Output the (X, Y) coordinate of the center of the cell containing the given text.  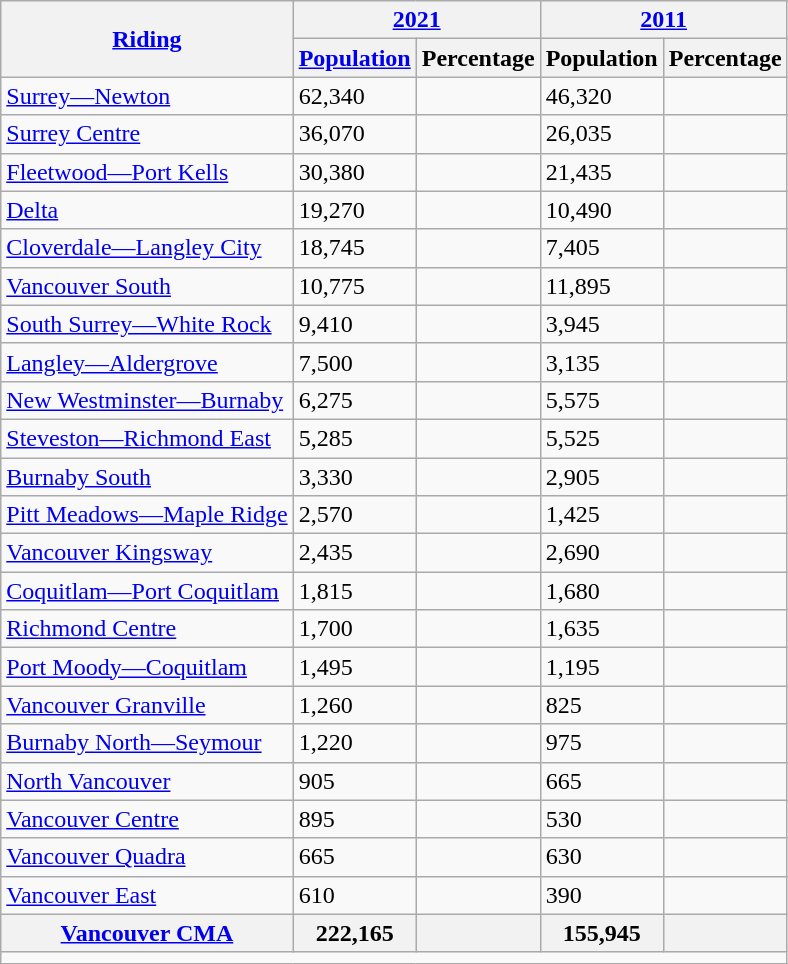
1,195 (602, 667)
390 (602, 895)
30,380 (354, 172)
7,405 (602, 248)
18,745 (354, 248)
1,425 (602, 515)
1,220 (354, 743)
895 (354, 819)
Port Moody—Coquitlam (147, 667)
3,135 (602, 362)
Vancouver Quadra (147, 857)
630 (602, 857)
10,490 (602, 210)
7,500 (354, 362)
21,435 (602, 172)
Richmond Centre (147, 629)
975 (602, 743)
Surrey Centre (147, 134)
2,570 (354, 515)
Cloverdale—Langley City (147, 248)
Vancouver Kingsway (147, 553)
Vancouver East (147, 895)
26,035 (602, 134)
Langley—Aldergrove (147, 362)
Delta (147, 210)
1,815 (354, 591)
2,905 (602, 477)
Vancouver Centre (147, 819)
3,330 (354, 477)
2021 (416, 20)
905 (354, 781)
Coquitlam—Port Coquitlam (147, 591)
1,260 (354, 705)
1,680 (602, 591)
2011 (664, 20)
46,320 (602, 96)
New Westminster—Burnaby (147, 400)
610 (354, 895)
155,945 (602, 933)
Vancouver CMA (147, 933)
Vancouver South (147, 286)
530 (602, 819)
1,635 (602, 629)
1,700 (354, 629)
36,070 (354, 134)
10,775 (354, 286)
9,410 (354, 324)
Surrey—Newton (147, 96)
222,165 (354, 933)
5,525 (602, 438)
Burnaby North—Seymour (147, 743)
Fleetwood—Port Kells (147, 172)
2,435 (354, 553)
Riding (147, 39)
5,285 (354, 438)
825 (602, 705)
3,945 (602, 324)
2,690 (602, 553)
Vancouver Granville (147, 705)
11,895 (602, 286)
Pitt Meadows—Maple Ridge (147, 515)
62,340 (354, 96)
South Surrey—White Rock (147, 324)
1,495 (354, 667)
5,575 (602, 400)
6,275 (354, 400)
Burnaby South (147, 477)
19,270 (354, 210)
North Vancouver (147, 781)
Steveston—Richmond East (147, 438)
